From the cell containing the given text, extract its center point as (X, Y) coordinate. 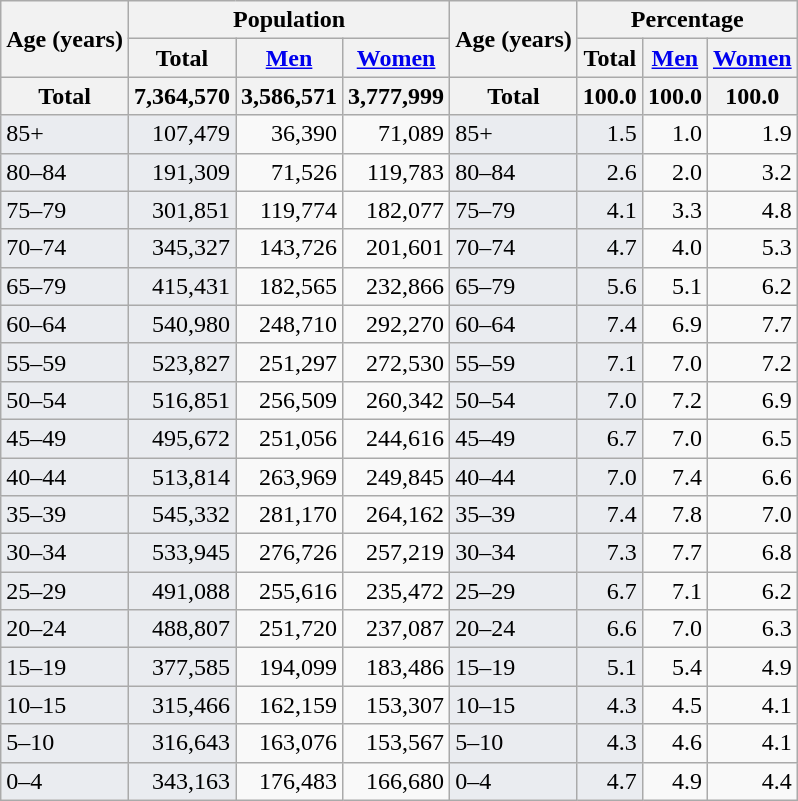
163,076 (290, 743)
281,170 (290, 515)
235,472 (396, 591)
Population (288, 20)
7.3 (610, 553)
264,162 (396, 515)
276,726 (290, 553)
540,980 (182, 324)
Percentage (687, 20)
5.3 (752, 248)
6.5 (752, 438)
71,526 (290, 172)
343,163 (182, 781)
191,309 (182, 172)
153,567 (396, 743)
345,327 (182, 248)
237,087 (396, 629)
315,466 (182, 705)
4.5 (674, 705)
176,483 (290, 781)
166,680 (396, 781)
6.3 (752, 629)
377,585 (182, 667)
495,672 (182, 438)
256,509 (290, 400)
194,099 (290, 667)
292,270 (396, 324)
182,077 (396, 210)
4.8 (752, 210)
2.0 (674, 172)
257,219 (396, 553)
153,307 (396, 705)
2.6 (610, 172)
7.8 (674, 515)
3,777,999 (396, 96)
6.8 (752, 553)
272,530 (396, 362)
491,088 (182, 591)
143,726 (290, 248)
248,710 (290, 324)
523,827 (182, 362)
255,616 (290, 591)
251,297 (290, 362)
260,342 (396, 400)
415,431 (182, 286)
71,089 (396, 134)
201,601 (396, 248)
251,056 (290, 438)
182,565 (290, 286)
513,814 (182, 477)
316,643 (182, 743)
1.9 (752, 134)
1.0 (674, 134)
4.6 (674, 743)
244,616 (396, 438)
301,851 (182, 210)
4.0 (674, 248)
3,586,571 (290, 96)
36,390 (290, 134)
545,332 (182, 515)
162,159 (290, 705)
107,479 (182, 134)
3.3 (674, 210)
251,720 (290, 629)
183,486 (396, 667)
4.4 (752, 781)
232,866 (396, 286)
1.5 (610, 134)
119,783 (396, 172)
7,364,570 (182, 96)
263,969 (290, 477)
249,845 (396, 477)
533,945 (182, 553)
3.2 (752, 172)
5.4 (674, 667)
516,851 (182, 400)
119,774 (290, 210)
5.6 (610, 286)
488,807 (182, 629)
